Identify which cell holds the provided text, then report its [X, Y] central coordinate. 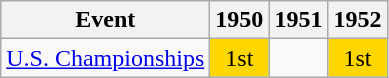
1950 [240, 20]
Event [106, 20]
1951 [298, 20]
1952 [358, 20]
U.S. Championships [106, 58]
